From the cell containing the given text, extract its center point as [x, y] coordinate. 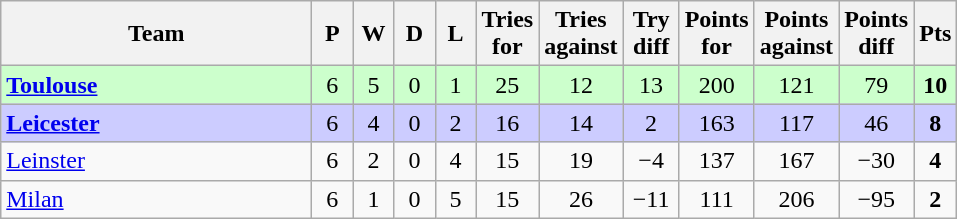
Leicester [156, 123]
8 [936, 123]
Leinster [156, 161]
121 [796, 85]
P [332, 34]
26 [581, 199]
−95 [876, 199]
−30 [876, 161]
W [374, 34]
Tries for [508, 34]
111 [716, 199]
12 [581, 85]
Milan [156, 199]
19 [581, 161]
13 [651, 85]
16 [508, 123]
163 [716, 123]
167 [796, 161]
79 [876, 85]
10 [936, 85]
Points diff [876, 34]
137 [716, 161]
Tries against [581, 34]
Try diff [651, 34]
−11 [651, 199]
206 [796, 199]
Points for [716, 34]
200 [716, 85]
25 [508, 85]
117 [796, 123]
46 [876, 123]
Pts [936, 34]
D [414, 34]
Team [156, 34]
14 [581, 123]
L [456, 34]
Points against [796, 34]
−4 [651, 161]
Toulouse [156, 85]
